Capture the cell that displays the provided text and extract its (x, y) central coordinate. 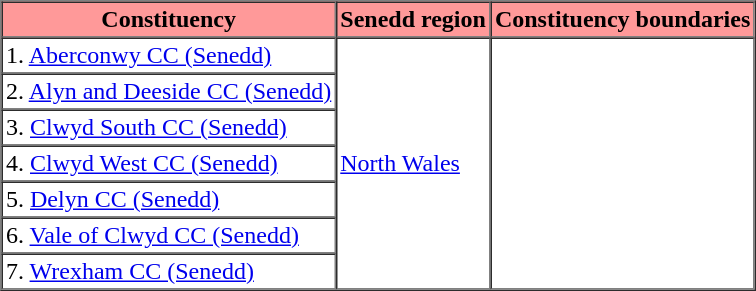
North Wales (414, 164)
Senedd region (414, 20)
6. Vale of Clwyd CC (Senedd) (169, 236)
7. Wrexham CC (Senedd) (169, 272)
Constituency boundaries (622, 20)
3. Clwyd South CC (Senedd) (169, 128)
2. Alyn and Deeside CC (Senedd) (169, 92)
5. Delyn CC (Senedd) (169, 200)
Constituency (169, 20)
4. Clwyd West CC (Senedd) (169, 164)
1. Aberconwy CC (Senedd) (169, 56)
